Provide the [x, y] coordinate of the cell's center where the given text is located.  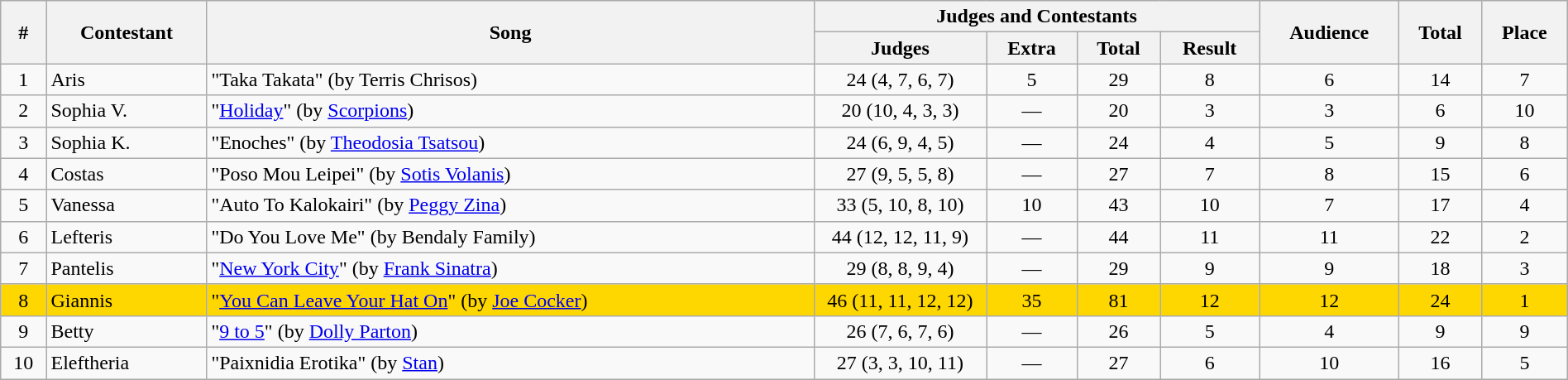
24 (4, 7, 6, 7) [900, 79]
29 (8, 8, 9, 4) [900, 268]
Sophia V. [127, 111]
20 (10, 4, 3, 3) [900, 111]
Contestant [127, 32]
43 [1118, 205]
Judges [900, 48]
Lefteris [127, 237]
24 (6, 9, 4, 5) [900, 142]
Vanessa [127, 205]
44 [1118, 237]
Betty [127, 331]
Judges and Contestants [1037, 17]
46 (11, 11, 12, 12) [900, 300]
27 (9, 5, 5, 8) [900, 174]
"Do You Love Me" (by Bendaly Family) [510, 237]
20 [1118, 111]
"Poso Mou Leipei" (by Sotis Volanis) [510, 174]
16 [1441, 363]
Song [510, 32]
"9 to 5" (by Dolly Parton) [510, 331]
44 (12, 12, 11, 9) [900, 237]
26 [1118, 331]
"Taka Takata" (by Terris Chrisos) [510, 79]
Giannis [127, 300]
Audience [1330, 32]
Place [1525, 32]
15 [1441, 174]
# [23, 32]
Result [1210, 48]
"Holiday" (by Scorpions) [510, 111]
17 [1441, 205]
Eleftheria [127, 363]
18 [1441, 268]
14 [1441, 79]
"Paixnidia Erotika" (by Stan) [510, 363]
"Auto To Kalokairi" (by Peggy Zina) [510, 205]
22 [1441, 237]
Aris [127, 79]
33 (5, 10, 8, 10) [900, 205]
Sophia K. [127, 142]
Extra [1032, 48]
"You Can Leave Your Hat On" (by Joe Cocker) [510, 300]
35 [1032, 300]
"Enoches" (by Theodosia Tsatsou) [510, 142]
27 (3, 3, 10, 11) [900, 363]
81 [1118, 300]
26 (7, 6, 7, 6) [900, 331]
Pantelis [127, 268]
"New York City" (by Frank Sinatra) [510, 268]
Costas [127, 174]
